Output the [X, Y] coordinate of the center of the cell containing the given text.  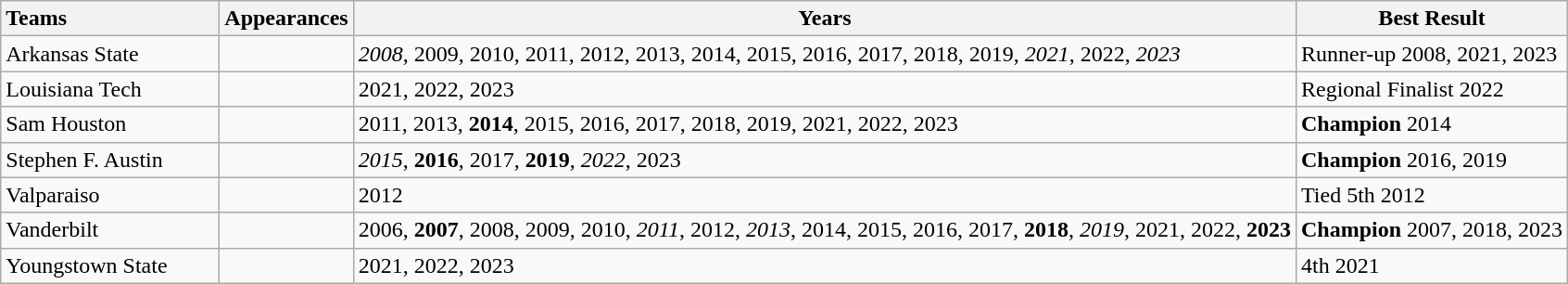
Youngstown State [110, 265]
2008, 2009, 2010, 2011, 2012, 2013, 2014, 2015, 2016, 2017, 2018, 2019, 2021, 2022, 2023 [825, 54]
Regional Finalist 2022 [1431, 89]
2012 [825, 195]
Years [825, 19]
Runner-up 2008, 2021, 2023 [1431, 54]
4th 2021 [1431, 265]
Teams [110, 19]
2006, 2007, 2008, 2009, 2010, 2011, 2012, 2013, 2014, 2015, 2016, 2017, 2018, 2019, 2021, 2022, 2023 [825, 230]
Stephen F. Austin [110, 160]
Valparaiso [110, 195]
Champion 2007, 2018, 2023 [1431, 230]
Sam Houston [110, 124]
Champion 2016, 2019 [1431, 160]
2011, 2013, 2014, 2015, 2016, 2017, 2018, 2019, 2021, 2022, 2023 [825, 124]
Champion 2014 [1431, 124]
2015, 2016, 2017, 2019, 2022, 2023 [825, 160]
Vanderbilt [110, 230]
Tied 5th 2012 [1431, 195]
Arkansas State [110, 54]
Appearances [286, 19]
Best Result [1431, 19]
Louisiana Tech [110, 89]
